Capture the cell that displays the provided text and extract its (x, y) central coordinate. 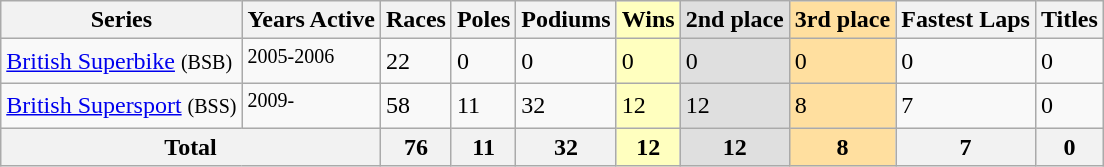
Total (191, 147)
Series (122, 20)
Poles (483, 20)
Years Active (311, 20)
Podiums (566, 20)
Titles (1069, 20)
Wins (648, 20)
2009- (311, 106)
22 (416, 62)
2nd place (734, 20)
British Superbike (BSB) (122, 62)
3rd place (842, 20)
Fastest Laps (966, 20)
Races (416, 20)
British Supersport (BSS) (122, 106)
2005-2006 (311, 62)
76 (416, 147)
58 (416, 106)
